Return [X, Y] of the center of cell containing provided text 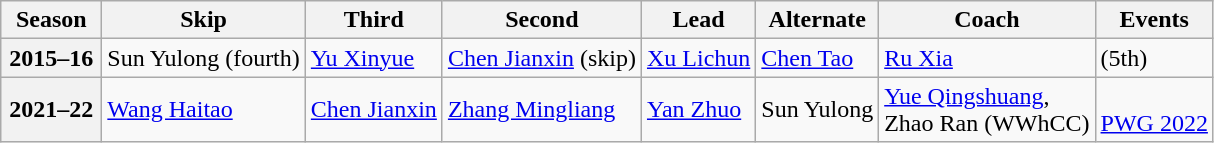
2015–16 [52, 58]
Xu Lichun [698, 58]
Zhang Mingliang [542, 110]
Chen Tao [818, 58]
Lead [698, 20]
Yan Zhuo [698, 110]
Wang Haitao [204, 110]
Season [52, 20]
Second [542, 20]
Sun Yulong [818, 110]
Coach [987, 20]
Yue Qingshuang,Zhao Ran (WWhCC) [987, 110]
Yu Xinyue [374, 58]
2021–22 [52, 110]
Ru Xia [987, 58]
Alternate [818, 20]
PWG 2022 [1154, 110]
(5th) [1154, 58]
Third [374, 20]
Chen Jianxin (skip) [542, 58]
Sun Yulong (fourth) [204, 58]
Skip [204, 20]
Chen Jianxin [374, 110]
Events [1154, 20]
